Identify which cell holds the provided text, then report its [X, Y] central coordinate. 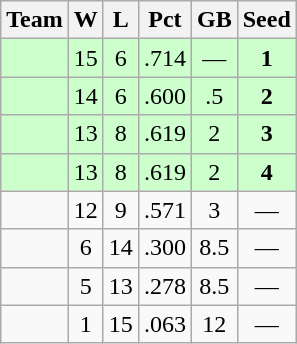
.300 [164, 248]
5 [86, 286]
Seed [266, 20]
Team [35, 20]
.714 [164, 58]
4 [266, 172]
.571 [164, 210]
.063 [164, 324]
GB [214, 20]
9 [120, 210]
Pct [164, 20]
.278 [164, 286]
W [86, 20]
.5 [214, 96]
.600 [164, 96]
L [120, 20]
